Return (X, Y) of the center of cell containing provided text 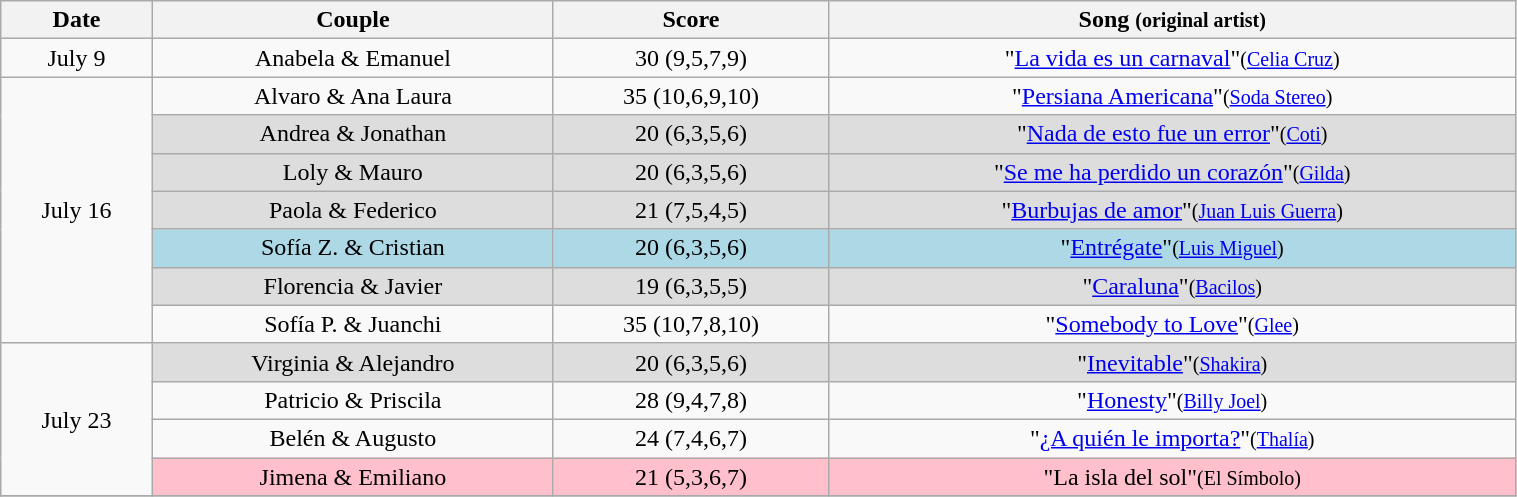
28 (9,4,7,8) (690, 400)
"Nada de esto fue un error"(Coti) (1172, 134)
"¿A quién le importa?"(Thalía) (1172, 438)
"La isla del sol"(El Símbolo) (1172, 477)
21 (7,5,4,5) (690, 210)
Loly & Mauro (352, 172)
Score (690, 20)
35 (10,7,8,10) (690, 324)
"Entrégate"(Luis Miguel) (1172, 248)
30 (9,5,7,9) (690, 58)
Date (77, 20)
24 (7,4,6,7) (690, 438)
Jimena & Emiliano (352, 477)
19 (6,3,5,5) (690, 286)
July 23 (77, 419)
Alvaro & Ana Laura (352, 96)
"Caraluna"(Bacilos) (1172, 286)
Belén & Augusto (352, 438)
"Inevitable"(Shakira) (1172, 362)
"Honesty"(Billy Joel) (1172, 400)
Paola & Federico (352, 210)
35 (10,6,9,10) (690, 96)
Andrea & Jonathan (352, 134)
Sofía P. & Juanchi (352, 324)
July 9 (77, 58)
Virginia & Alejandro (352, 362)
Sofía Z. & Cristian (352, 248)
"La vida es un carnaval"(Celia Cruz) (1172, 58)
"Somebody to Love"(Glee) (1172, 324)
Florencia & Javier (352, 286)
21 (5,3,6,7) (690, 477)
"Se me ha perdido un corazón"(Gilda) (1172, 172)
July 16 (77, 210)
Couple (352, 20)
Anabela & Emanuel (352, 58)
"Persiana Americana"(Soda Stereo) (1172, 96)
Song (original artist) (1172, 20)
Patricio & Priscila (352, 400)
"Burbujas de amor"(Juan Luis Guerra) (1172, 210)
